Provide the [x, y] coordinate of the cell's center where the given text is located.  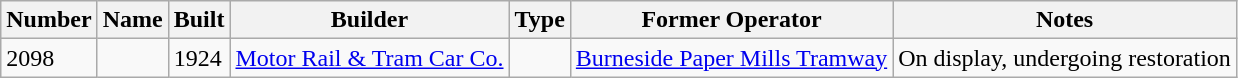
Type [540, 20]
Motor Rail & Tram Car Co. [370, 58]
Burneside Paper Mills Tramway [731, 58]
Former Operator [731, 20]
Number [49, 20]
Name [132, 20]
1924 [199, 58]
Built [199, 20]
Notes [1065, 20]
2098 [49, 58]
Builder [370, 20]
On display, undergoing restoration [1065, 58]
